Pinpoint the cell where the given text exists, returning its (x, y) midpoint coordinate. 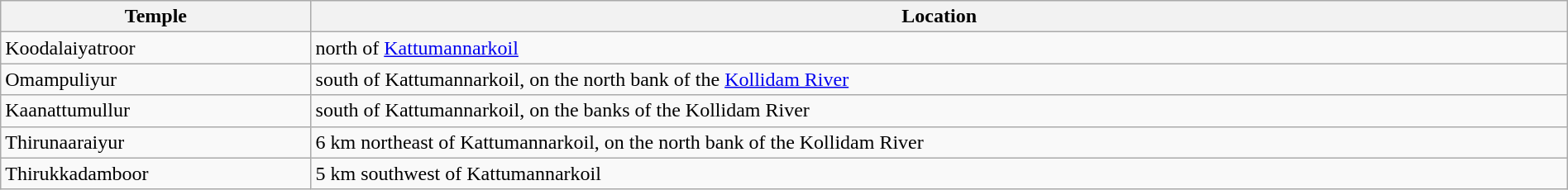
Koodalaiyatroor (155, 48)
Thirunaaraiyur (155, 142)
north of Kattumannarkoil (939, 48)
6 km northeast of Kattumannarkoil, on the north bank of the Kollidam River (939, 142)
5 km southwest of Kattumannarkoil (939, 173)
Kaanattumullur (155, 111)
Location (939, 17)
Temple (155, 17)
Thirukkadamboor (155, 173)
south of Kattumannarkoil, on the banks of the Kollidam River (939, 111)
Omampuliyur (155, 79)
south of Kattumannarkoil, on the north bank of the Kollidam River (939, 79)
